Identify which cell holds the provided text, then report its (X, Y) central coordinate. 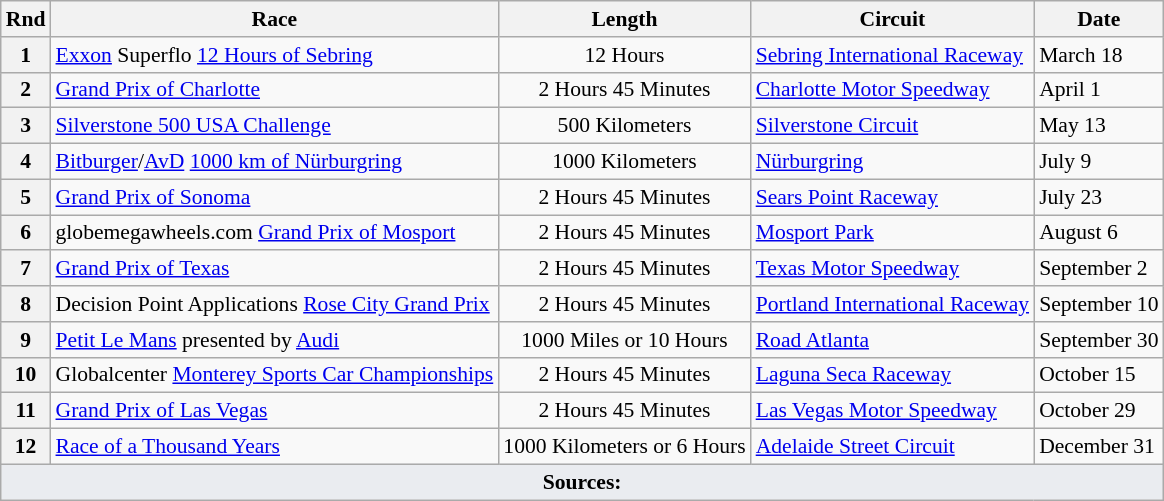
2 (26, 90)
April 1 (1098, 90)
Grand Prix of Charlotte (274, 90)
Charlotte Motor Speedway (892, 90)
Grand Prix of Texas (274, 269)
Globalcenter Monterey Sports Car Championships (274, 375)
9 (26, 340)
1 (26, 55)
Sebring International Raceway (892, 55)
Exxon Superflo 12 Hours of Sebring (274, 55)
Grand Prix of Las Vegas (274, 411)
Circuit (892, 19)
September 2 (1098, 269)
12 (26, 447)
August 6 (1098, 233)
7 (26, 269)
Race (274, 19)
October 29 (1098, 411)
Laguna Seca Raceway (892, 375)
Length (624, 19)
Mosport Park (892, 233)
July 9 (1098, 162)
6 (26, 233)
1000 Miles or 10 Hours (624, 340)
Silverstone Circuit (892, 126)
October 15 (1098, 375)
8 (26, 304)
1000 Kilometers (624, 162)
Sears Point Raceway (892, 197)
3 (26, 126)
10 (26, 375)
500 Kilometers (624, 126)
Sources: (582, 482)
May 13 (1098, 126)
Decision Point Applications Rose City Grand Prix (274, 304)
Texas Motor Speedway (892, 269)
September 30 (1098, 340)
globemegawheels.com Grand Prix of Mosport (274, 233)
September 10 (1098, 304)
11 (26, 411)
12 Hours (624, 55)
Adelaide Street Circuit (892, 447)
Portland International Raceway (892, 304)
Race of a Thousand Years (274, 447)
July 23 (1098, 197)
Date (1098, 19)
1000 Kilometers or 6 Hours (624, 447)
Petit Le Mans presented by Audi (274, 340)
Road Atlanta (892, 340)
Nürburgring (892, 162)
Bitburger/AvD 1000 km of Nürburgring (274, 162)
December 31 (1098, 447)
Las Vegas Motor Speedway (892, 411)
5 (26, 197)
Silverstone 500 USA Challenge (274, 126)
Rnd (26, 19)
4 (26, 162)
Grand Prix of Sonoma (274, 197)
March 18 (1098, 55)
